Find where the given text appears and provide that cell's center as [X, Y] coordinate. 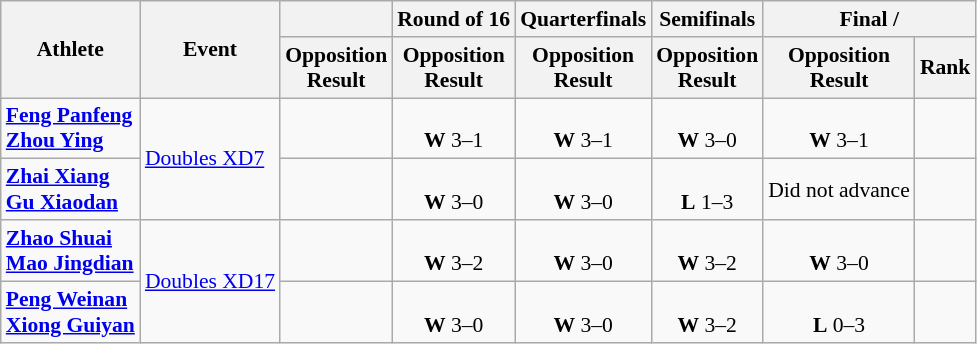
Semifinals [707, 19]
Zhai XiangGu Xiaodan [70, 190]
Round of 16 [454, 19]
Doubles XD7 [210, 159]
Quarterfinals [583, 19]
Event [210, 50]
L 1–3 [707, 190]
Peng WeinanXiong Guiyan [70, 312]
Zhao ShuaiMao Jingdian [70, 250]
Feng PanfengZhou Ying [70, 128]
Final / [869, 19]
Did not advance [839, 190]
Rank [946, 68]
Athlete [70, 50]
Doubles XD17 [210, 281]
L 0–3 [839, 312]
